Identify which cell holds the provided text, then report its [X, Y] central coordinate. 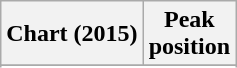
Chart (2015) [72, 34]
Peak position [189, 34]
